Identify which cell holds the provided text, then report its (X, Y) central coordinate. 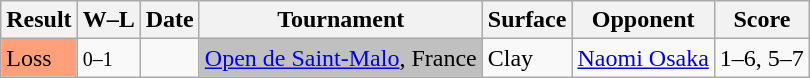
Surface (527, 20)
Date (170, 20)
Tournament (340, 20)
Clay (527, 58)
Naomi Osaka (643, 58)
Result (39, 20)
0–1 (108, 58)
1–6, 5–7 (762, 58)
Loss (39, 58)
Score (762, 20)
Opponent (643, 20)
Open de Saint-Malo, France (340, 58)
W–L (108, 20)
